Locate the cell with the specified text and output its (X, Y) center coordinate. 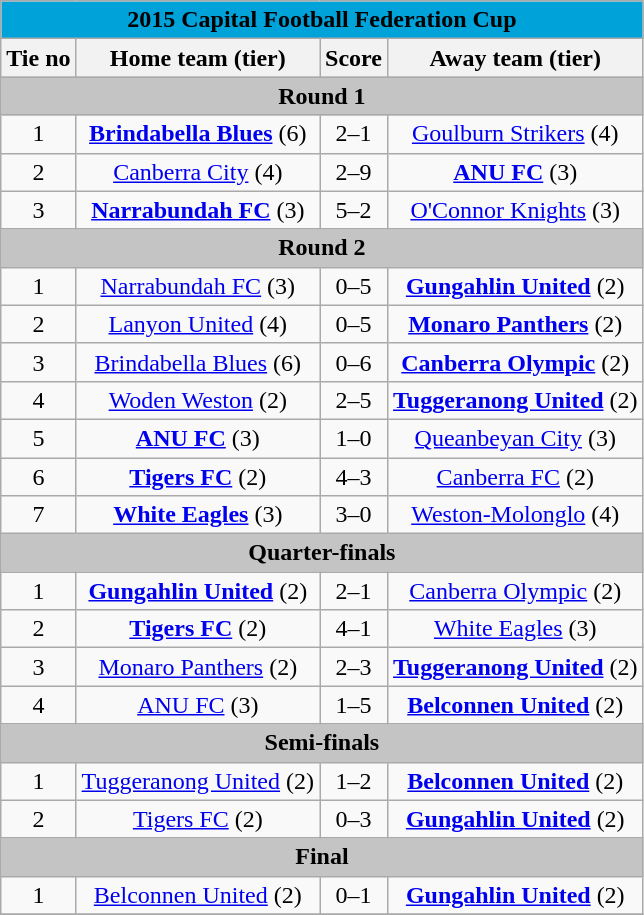
2–9 (354, 172)
4–1 (354, 629)
Final (322, 857)
Home team (tier) (198, 58)
Queanbeyan City (3) (515, 438)
Tie no (38, 58)
2–5 (354, 400)
Quarter-finals (322, 553)
0–3 (354, 819)
4–3 (354, 477)
5–2 (354, 210)
1–2 (354, 781)
6 (38, 477)
Semi-finals (322, 743)
1–5 (354, 705)
1–0 (354, 438)
7 (38, 515)
3–0 (354, 515)
Goulburn Strikers (4) (515, 134)
Lanyon United (4) (198, 324)
2015 Capital Football Federation Cup (322, 20)
Score (354, 58)
Away team (tier) (515, 58)
0–6 (354, 362)
Canberra City (4) (198, 172)
Canberra FC (2) (515, 477)
Weston-Molonglo (4) (515, 515)
2–3 (354, 667)
O'Connor Knights (3) (515, 210)
5 (38, 438)
Woden Weston (2) (198, 400)
Round 2 (322, 248)
Round 1 (322, 96)
0–1 (354, 895)
